Scan for the cell matching the given text and deliver its (x, y) coordinate at center. 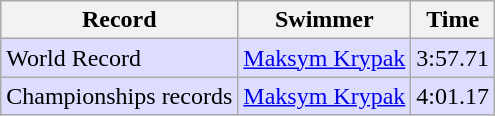
4:01.17 (453, 96)
World Record (120, 58)
Swimmer (324, 20)
3:57.71 (453, 58)
Record (120, 20)
Time (453, 20)
Championships records (120, 96)
